Provide the (X, Y) coordinate of the cell's center where the given text is located.  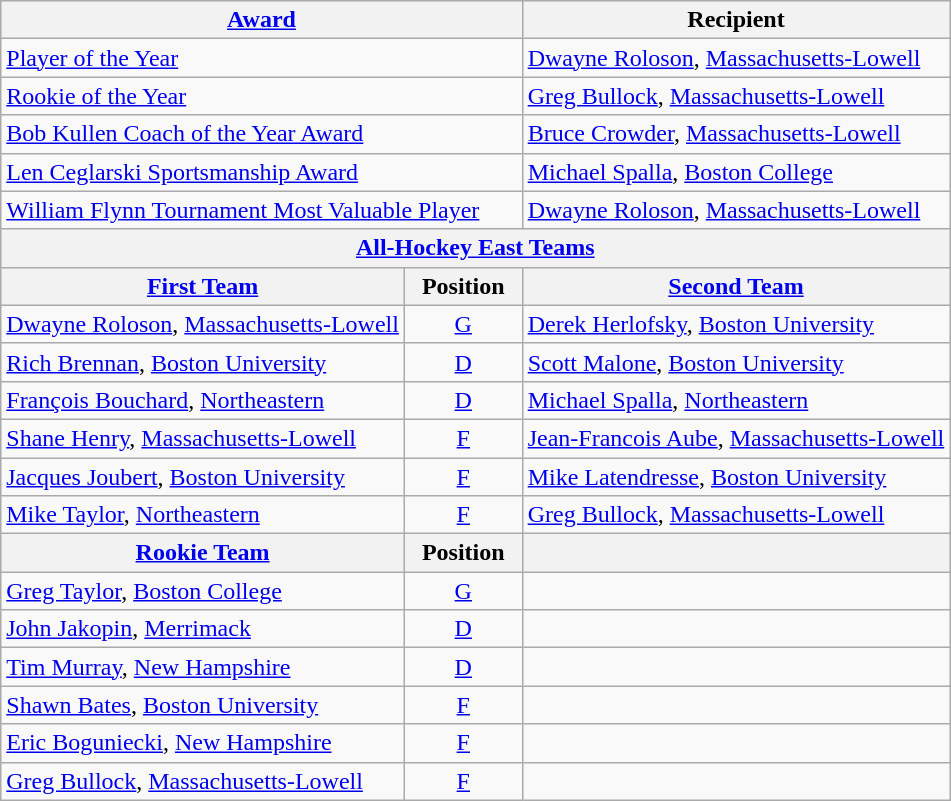
Shawn Bates, Boston University (203, 705)
Tim Murray, New Hampshire (203, 667)
Greg Taylor, Boston College (203, 591)
Bob Kullen Coach of the Year Award (262, 134)
William Flynn Tournament Most Valuable Player (262, 210)
Rich Brennan, Boston University (203, 362)
John Jakopin, Merrimack (203, 629)
Jacques Joubert, Boston University (203, 477)
Michael Spalla, Boston College (736, 172)
Second Team (736, 286)
Recipient (736, 20)
First Team (203, 286)
Mike Taylor, Northeastern (203, 515)
Shane Henry, Massachusetts-Lowell (203, 438)
Len Ceglarski Sportsmanship Award (262, 172)
Scott Malone, Boston University (736, 362)
Jean-Francois Aube, Massachusetts-Lowell (736, 438)
Player of the Year (262, 58)
Award (262, 20)
Eric Boguniecki, New Hampshire (203, 743)
Rookie of the Year (262, 96)
François Bouchard, Northeastern (203, 400)
Rookie Team (203, 553)
Derek Herlofsky, Boston University (736, 324)
Mike Latendresse, Boston University (736, 477)
Michael Spalla, Northeastern (736, 400)
Bruce Crowder, Massachusetts-Lowell (736, 134)
All-Hockey East Teams (476, 248)
